Output the [X, Y] coordinate of the center of the cell containing the given text.  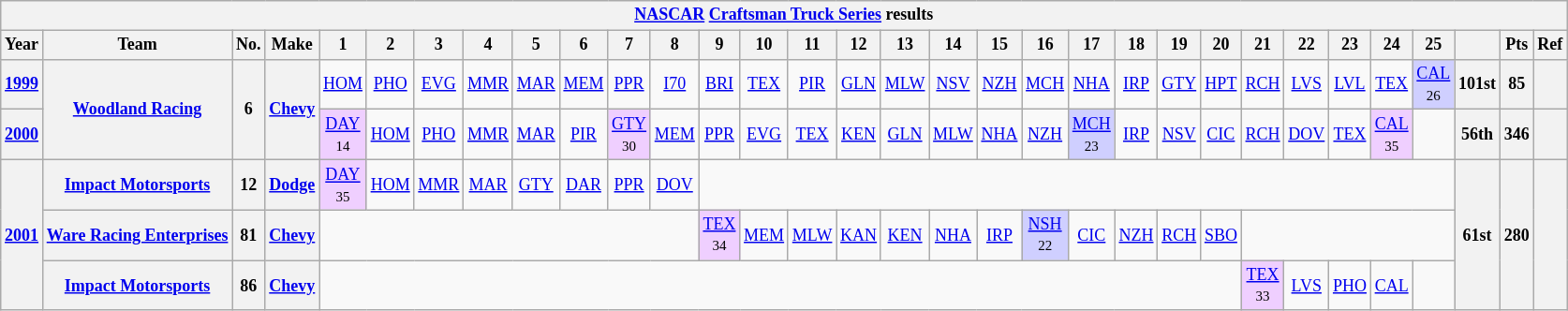
CAL35 [1392, 135]
No. [249, 45]
14 [954, 45]
1999 [22, 84]
LVL [1351, 84]
101st [1478, 84]
15 [999, 45]
SBO [1221, 235]
85 [1516, 84]
21 [1263, 45]
24 [1392, 45]
16 [1045, 45]
4 [489, 45]
Team [137, 45]
7 [629, 45]
23 [1351, 45]
61st [1478, 234]
Ware Racing Enterprises [137, 235]
22 [1307, 45]
5 [536, 45]
3 [438, 45]
NSH22 [1045, 235]
MCH [1045, 84]
CAL [1392, 286]
11 [811, 45]
Pts [1516, 45]
DAY14 [343, 135]
CAL26 [1433, 84]
86 [249, 286]
25 [1433, 45]
KAN [859, 235]
2 [390, 45]
18 [1136, 45]
280 [1516, 234]
Dodge [292, 185]
DAY35 [343, 185]
I70 [674, 84]
Woodland Racing [137, 109]
DAR [584, 185]
NASCAR Craftsman Truck Series results [784, 15]
Year [22, 45]
TEX34 [719, 235]
2001 [22, 234]
17 [1091, 45]
20 [1221, 45]
Ref [1550, 45]
TEX33 [1263, 286]
1 [343, 45]
Make [292, 45]
8 [674, 45]
GTY30 [629, 135]
81 [249, 235]
HPT [1221, 84]
9 [719, 45]
346 [1516, 135]
BRI [719, 84]
56th [1478, 135]
13 [905, 45]
2000 [22, 135]
MCH23 [1091, 135]
10 [764, 45]
19 [1179, 45]
